Capture the cell that displays the provided text and extract its (X, Y) central coordinate. 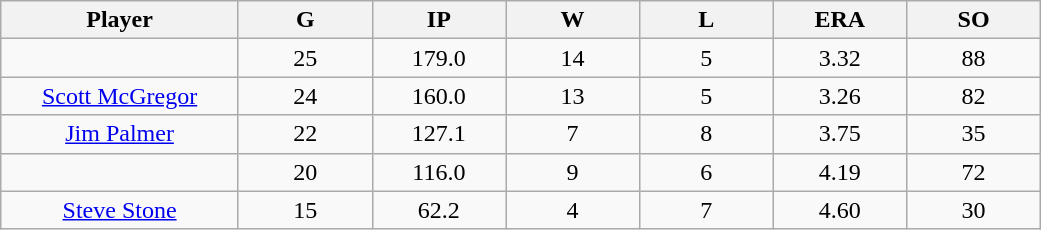
22 (305, 134)
62.2 (439, 210)
35 (974, 134)
13 (573, 96)
127.1 (439, 134)
Player (120, 20)
6 (706, 172)
3.26 (840, 96)
G (305, 20)
179.0 (439, 58)
3.32 (840, 58)
Jim Palmer (120, 134)
IP (439, 20)
25 (305, 58)
116.0 (439, 172)
82 (974, 96)
88 (974, 58)
W (573, 20)
4.19 (840, 172)
15 (305, 210)
ERA (840, 20)
Scott McGregor (120, 96)
14 (573, 58)
Steve Stone (120, 210)
SO (974, 20)
160.0 (439, 96)
8 (706, 134)
3.75 (840, 134)
30 (974, 210)
24 (305, 96)
L (706, 20)
9 (573, 172)
4.60 (840, 210)
72 (974, 172)
4 (573, 210)
20 (305, 172)
